From the cell containing the given text, extract its center point as (x, y) coordinate. 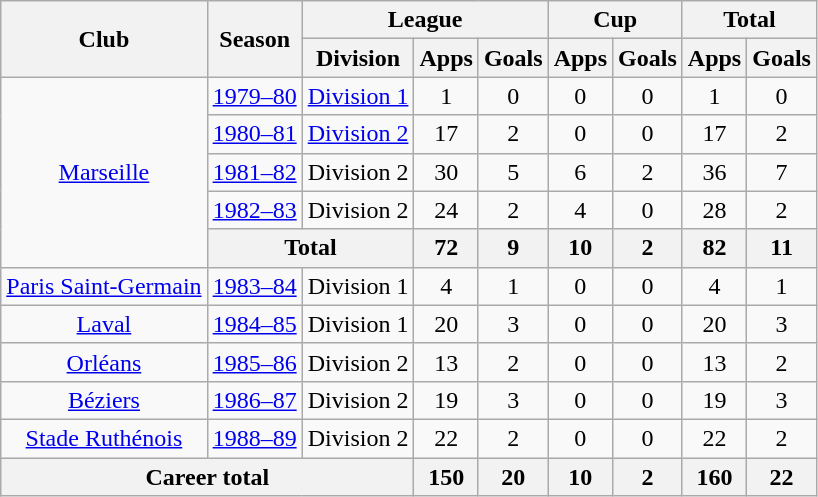
Career total (208, 477)
1986–87 (254, 400)
Cup (615, 20)
Paris Saint-Germain (104, 286)
72 (446, 248)
League (425, 20)
1988–89 (254, 438)
150 (446, 477)
6 (580, 172)
1979–80 (254, 96)
11 (782, 248)
1983–84 (254, 286)
Club (104, 39)
1985–86 (254, 362)
24 (446, 210)
5 (513, 172)
9 (513, 248)
36 (714, 172)
1982–83 (254, 210)
1981–82 (254, 172)
82 (714, 248)
28 (714, 210)
30 (446, 172)
Béziers (104, 400)
1984–85 (254, 324)
7 (782, 172)
160 (714, 477)
1980–81 (254, 134)
Stade Ruthénois (104, 438)
Division (358, 58)
Season (254, 39)
Laval (104, 324)
Orléans (104, 362)
Marseille (104, 172)
